Extract the [x, y] coordinate from the center of the cell holding the provided text.  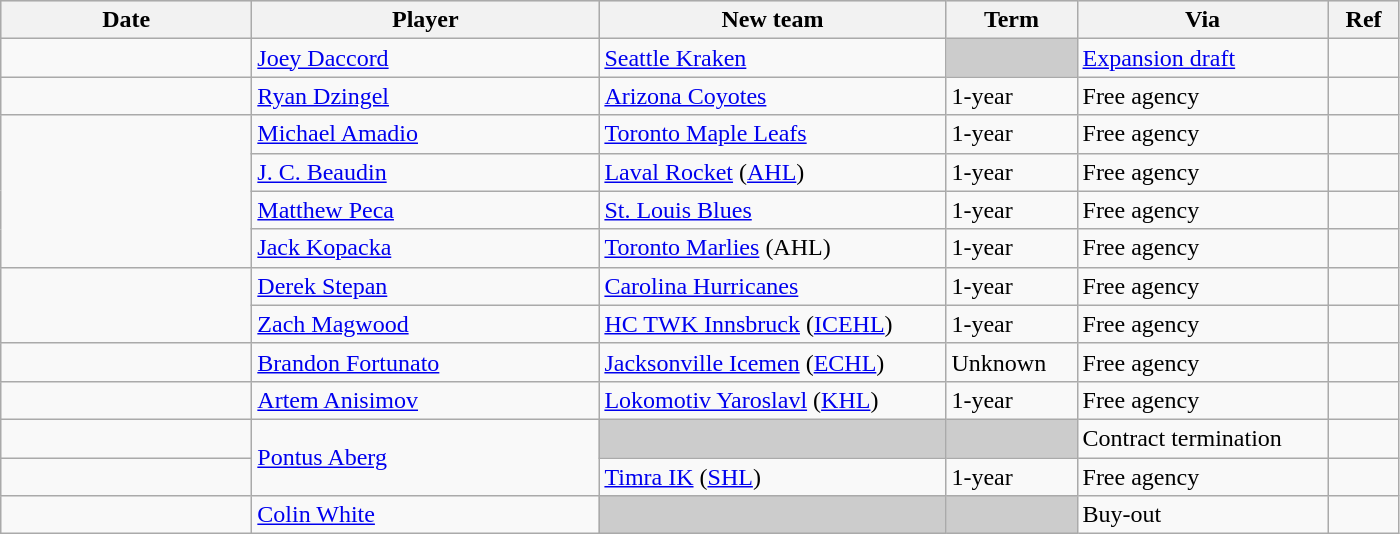
Player [426, 20]
Laval Rocket (AHL) [772, 172]
Jack Kopacka [426, 248]
Ref [1364, 20]
Lokomotiv Yaroslavl (KHL) [772, 400]
Pontus Aberg [426, 457]
Ryan Dzingel [426, 96]
Zach Magwood [426, 324]
J. C. Beaudin [426, 172]
Derek Stepan [426, 286]
Brandon Fortunato [426, 362]
New team [772, 20]
HC TWK Innsbruck (ICEHL) [772, 324]
Toronto Maple Leafs [772, 134]
Unknown [1012, 362]
Arizona Coyotes [772, 96]
Matthew Peca [426, 210]
St. Louis Blues [772, 210]
Colin White [426, 515]
Jacksonville Icemen (ECHL) [772, 362]
Expansion draft [1202, 58]
Carolina Hurricanes [772, 286]
Seattle Kraken [772, 58]
Artem Anisimov [426, 400]
Contract termination [1202, 438]
Toronto Marlies (AHL) [772, 248]
Timra IK (SHL) [772, 477]
Date [126, 20]
Joey Daccord [426, 58]
Michael Amadio [426, 134]
Via [1202, 20]
Term [1012, 20]
Buy-out [1202, 515]
